For the text-containing cell, return its midpoint in [x, y] coordinate format. 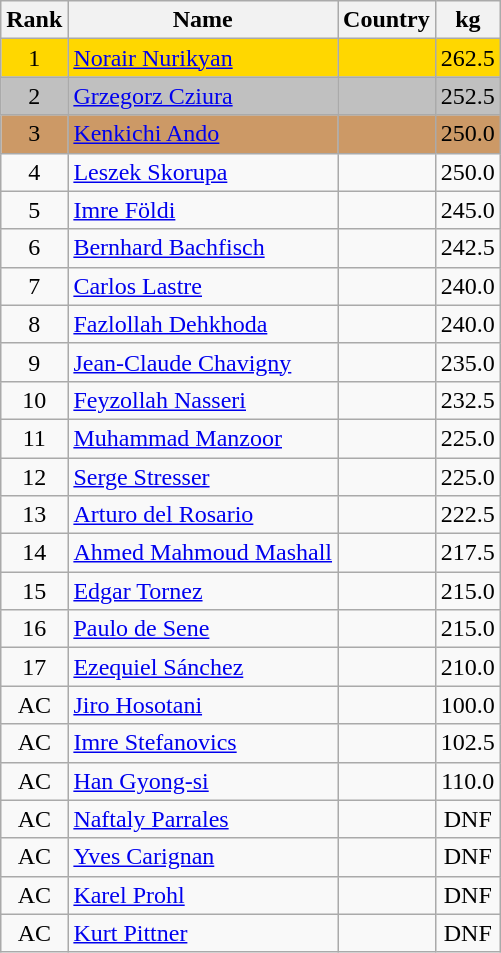
2 [34, 96]
kg [468, 20]
16 [34, 629]
262.5 [468, 58]
Carlos Lastre [203, 286]
Jean-Claude Chavigny [203, 362]
Ezequiel Sánchez [203, 667]
Norair Nurikyan [203, 58]
8 [34, 324]
14 [34, 553]
Yves Carignan [203, 857]
4 [34, 172]
7 [34, 286]
12 [34, 477]
210.0 [468, 667]
5 [34, 210]
9 [34, 362]
Country [387, 20]
Ahmed Mahmoud Mashall [203, 553]
102.5 [468, 743]
11 [34, 438]
Imre Stefanovics [203, 743]
Edgar Tornez [203, 591]
Jiro Hosotani [203, 705]
Grzegorz Cziura [203, 96]
Arturo del Rosario [203, 515]
Paulo de Sene [203, 629]
232.5 [468, 400]
Muhammad Manzoor [203, 438]
17 [34, 667]
6 [34, 248]
245.0 [468, 210]
242.5 [468, 248]
Leszek Skorupa [203, 172]
252.5 [468, 96]
Kurt Pittner [203, 933]
13 [34, 515]
217.5 [468, 553]
15 [34, 591]
222.5 [468, 515]
Naftaly Parrales [203, 819]
3 [34, 134]
Bernhard Bachfisch [203, 248]
Serge Stresser [203, 477]
100.0 [468, 705]
Han Gyong-si [203, 781]
1 [34, 58]
Name [203, 20]
Rank [34, 20]
Kenkichi Ando [203, 134]
235.0 [468, 362]
Fazlollah Dehkhoda [203, 324]
10 [34, 400]
Imre Földi [203, 210]
110.0 [468, 781]
Feyzollah Nasseri [203, 400]
Karel Prohl [203, 895]
